Identify which cell holds the provided text, then report its [x, y] central coordinate. 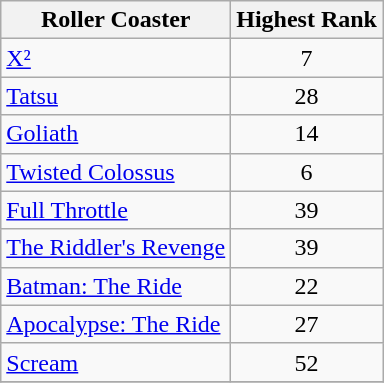
Goliath [116, 134]
Scream [116, 362]
Apocalypse: The Ride [116, 324]
Highest Rank [307, 20]
Twisted Colossus [116, 172]
The Riddler's Revenge [116, 248]
27 [307, 324]
52 [307, 362]
X² [116, 58]
14 [307, 134]
28 [307, 96]
Batman: The Ride [116, 286]
Full Throttle [116, 210]
Roller Coaster [116, 20]
Tatsu [116, 96]
7 [307, 58]
22 [307, 286]
6 [307, 172]
